Pinpoint the cell where the given text exists, returning its (x, y) midpoint coordinate. 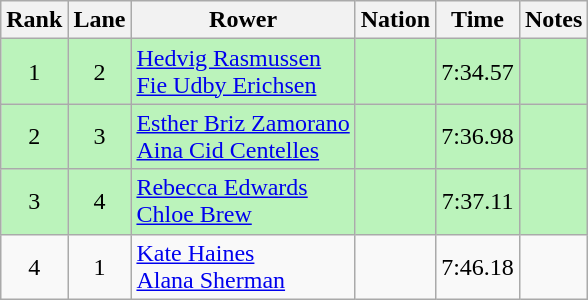
Hedvig RasmussenFie Udby Erichsen (243, 72)
Esther Briz ZamoranoAina Cid Centelles (243, 136)
Time (478, 20)
Rebecca EdwardsChloe Brew (243, 202)
Notes (553, 20)
Rank (34, 20)
7:34.57 (478, 72)
Rower (243, 20)
Lane (100, 20)
Kate HainesAlana Sherman (243, 266)
7:36.98 (478, 136)
7:37.11 (478, 202)
Nation (395, 20)
7:46.18 (478, 266)
